Search for the cell housing the specified text and yield its (X, Y) center coordinate. 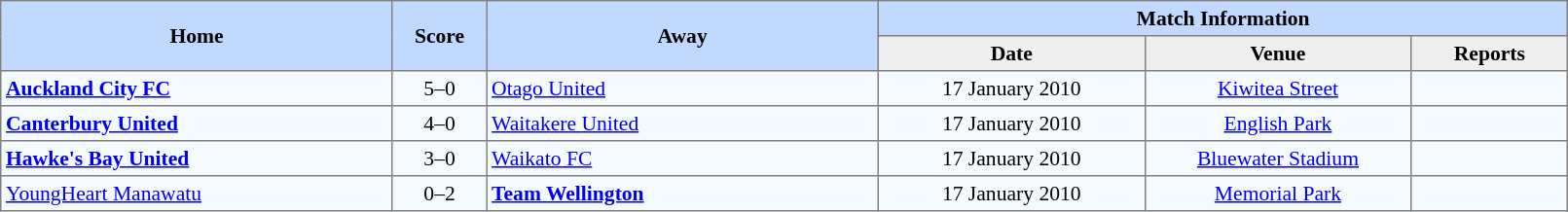
Waikato FC (683, 159)
5–0 (440, 88)
Waitakere United (683, 124)
YoungHeart Manawatu (197, 194)
Venue (1278, 53)
English Park (1278, 124)
Home (197, 36)
Auckland City FC (197, 88)
Away (683, 36)
Kiwitea Street (1278, 88)
Memorial Park (1278, 194)
Reports (1489, 53)
Otago United (683, 88)
Canterbury United (197, 124)
4–0 (440, 124)
Hawke's Bay United (197, 159)
3–0 (440, 159)
0–2 (440, 194)
Team Wellington (683, 194)
Bluewater Stadium (1278, 159)
Date (1011, 53)
Score (440, 36)
Match Information (1222, 18)
